Locate the cell with the specified text and output its [x, y] center coordinate. 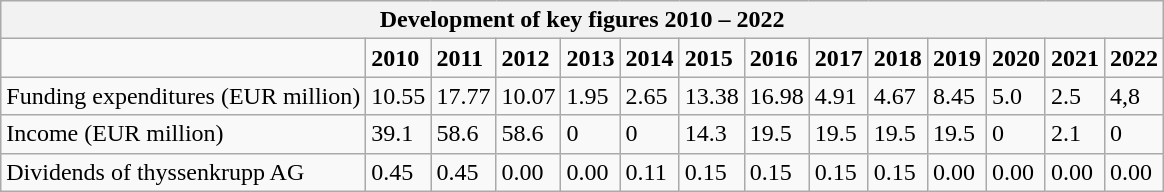
17.77 [464, 96]
2017 [838, 58]
5.0 [1016, 96]
10.07 [528, 96]
2014 [650, 58]
2012 [528, 58]
16.98 [776, 96]
2016 [776, 58]
2020 [1016, 58]
39.1 [398, 134]
2015 [712, 58]
2.1 [1074, 134]
4.67 [898, 96]
4,8 [1134, 96]
2022 [1134, 58]
2010 [398, 58]
10.55 [398, 96]
4.91 [838, 96]
14.3 [712, 134]
Income (EUR million) [184, 134]
8.45 [956, 96]
0.11 [650, 172]
Dividends of thyssenkrupp AG [184, 172]
2.65 [650, 96]
2013 [590, 58]
2019 [956, 58]
13.38 [712, 96]
Development of key figures 2010 – 2022 [582, 20]
2011 [464, 58]
Funding expenditures (EUR million) [184, 96]
2.5 [1074, 96]
2021 [1074, 58]
1.95 [590, 96]
2018 [898, 58]
